Provide the (x, y) coordinate of the cell's center where the given text is located.  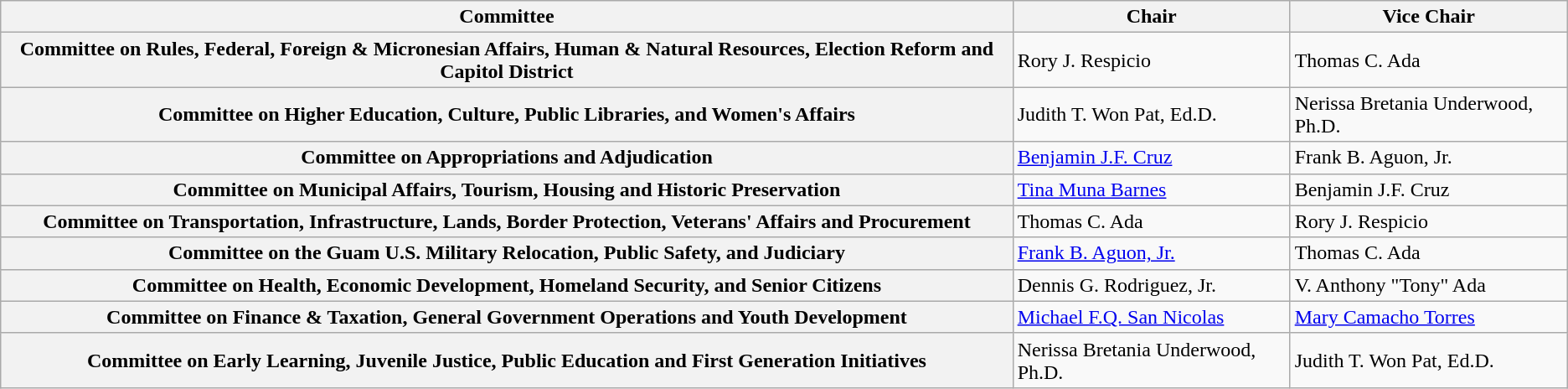
Committee on Appropriations and Adjudication (507, 158)
Vice Chair (1429, 17)
Committee on Municipal Affairs, Tourism, Housing and Historic Preservation (507, 189)
V. Anthony "Tony" Ada (1429, 285)
Dennis G. Rodriguez, Jr. (1151, 285)
Committee on Higher Education, Culture, Public Libraries, and Women's Affairs (507, 114)
Chair (1151, 17)
Committee on Transportation, Infrastructure, Lands, Border Protection, Veterans' Affairs and Procurement (507, 221)
Committee on Finance & Taxation, General Government Operations and Youth Development (507, 317)
Committee on Health, Economic Development, Homeland Security, and Senior Citizens (507, 285)
Committee on Rules, Federal, Foreign & Micronesian Affairs, Human & Natural Resources, Election Reform and Capitol District (507, 60)
Committee (507, 17)
Committee on Early Learning, Juvenile Justice, Public Education and First Generation Initiatives (507, 360)
Mary Camacho Torres (1429, 317)
Michael F.Q. San Nicolas (1151, 317)
Committee on the Guam U.S. Military Relocation, Public Safety, and Judiciary (507, 253)
Tina Muna Barnes (1151, 189)
